Output the [x, y] coordinate of the center of the cell containing the given text.  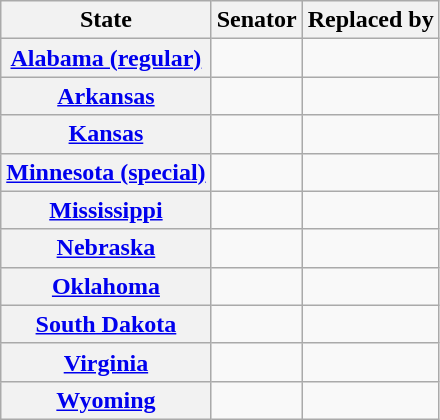
Alabama (regular) [106, 58]
Nebraska [106, 248]
Virginia [106, 362]
Arkansas [106, 96]
Kansas [106, 134]
Senator [256, 20]
Oklahoma [106, 286]
Minnesota (special) [106, 172]
State [106, 20]
South Dakota [106, 324]
Wyoming [106, 400]
Mississippi [106, 210]
Replaced by [370, 20]
